Capture the cell that displays the provided text and extract its [x, y] central coordinate. 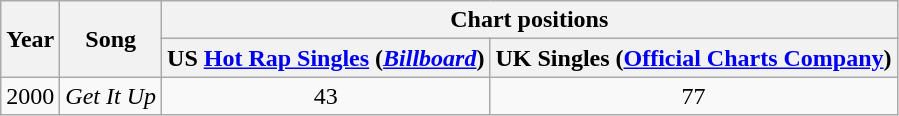
77 [694, 96]
Year [30, 39]
UK Singles (Official Charts Company) [694, 58]
Get It Up [111, 96]
Chart positions [530, 20]
43 [326, 96]
US Hot Rap Singles (Billboard) [326, 58]
Song [111, 39]
2000 [30, 96]
